Scan for the cell matching the given text and deliver its (x, y) coordinate at center. 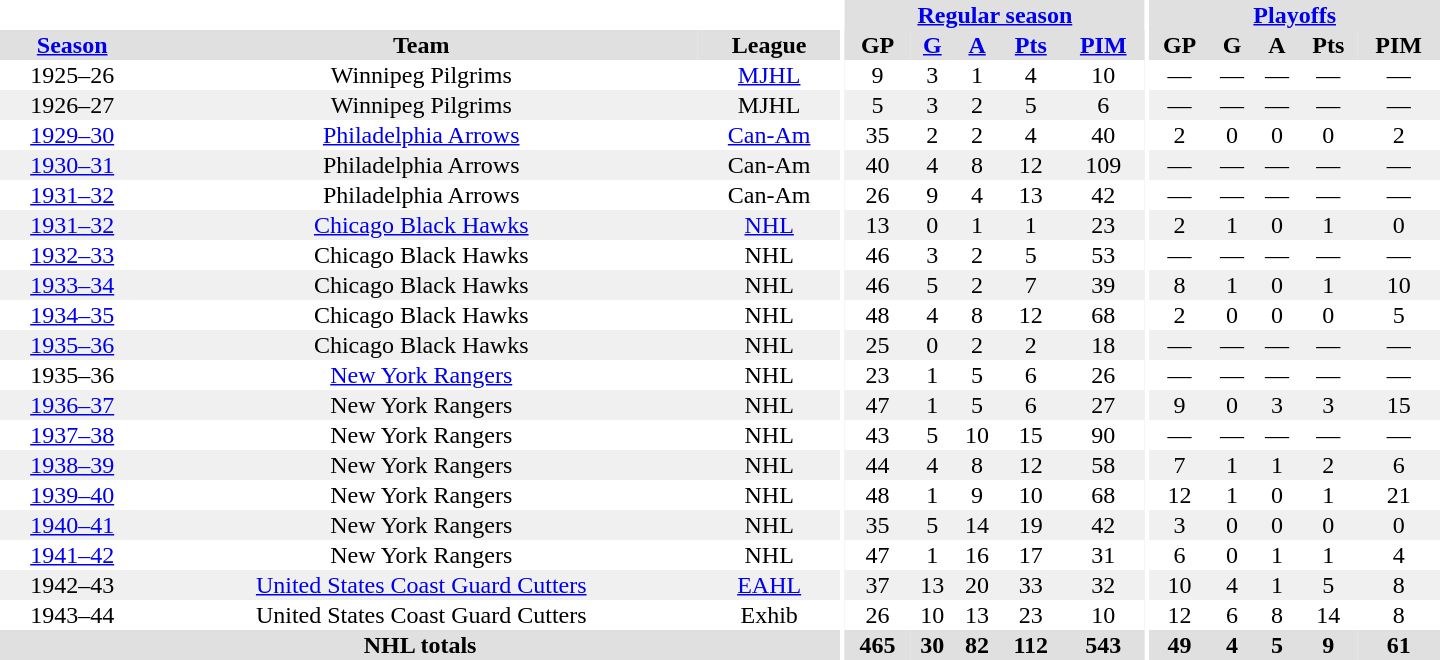
20 (978, 585)
1941–42 (72, 555)
Team (421, 45)
61 (1398, 645)
1925–26 (72, 75)
1940–41 (72, 525)
1933–34 (72, 285)
Playoffs (1294, 15)
43 (878, 435)
31 (1103, 555)
Regular season (994, 15)
NHL totals (420, 645)
16 (978, 555)
18 (1103, 345)
33 (1032, 585)
112 (1032, 645)
1934–35 (72, 315)
90 (1103, 435)
1942–43 (72, 585)
30 (932, 645)
1929–30 (72, 135)
Season (72, 45)
1938–39 (72, 465)
44 (878, 465)
465 (878, 645)
53 (1103, 255)
1937–38 (72, 435)
League (769, 45)
543 (1103, 645)
1943–44 (72, 615)
39 (1103, 285)
Exhib (769, 615)
1926–27 (72, 105)
82 (978, 645)
1932–33 (72, 255)
21 (1398, 495)
19 (1032, 525)
32 (1103, 585)
1930–31 (72, 165)
1939–40 (72, 495)
25 (878, 345)
17 (1032, 555)
27 (1103, 405)
49 (1179, 645)
37 (878, 585)
58 (1103, 465)
1936–37 (72, 405)
EAHL (769, 585)
109 (1103, 165)
